Locate the cell with the specified text and output its [X, Y] center coordinate. 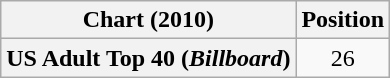
Position [343, 20]
Chart (2010) [148, 20]
US Adult Top 40 (Billboard) [148, 58]
26 [343, 58]
